Provide the [X, Y] coordinate of the cell's center where the given text is located.  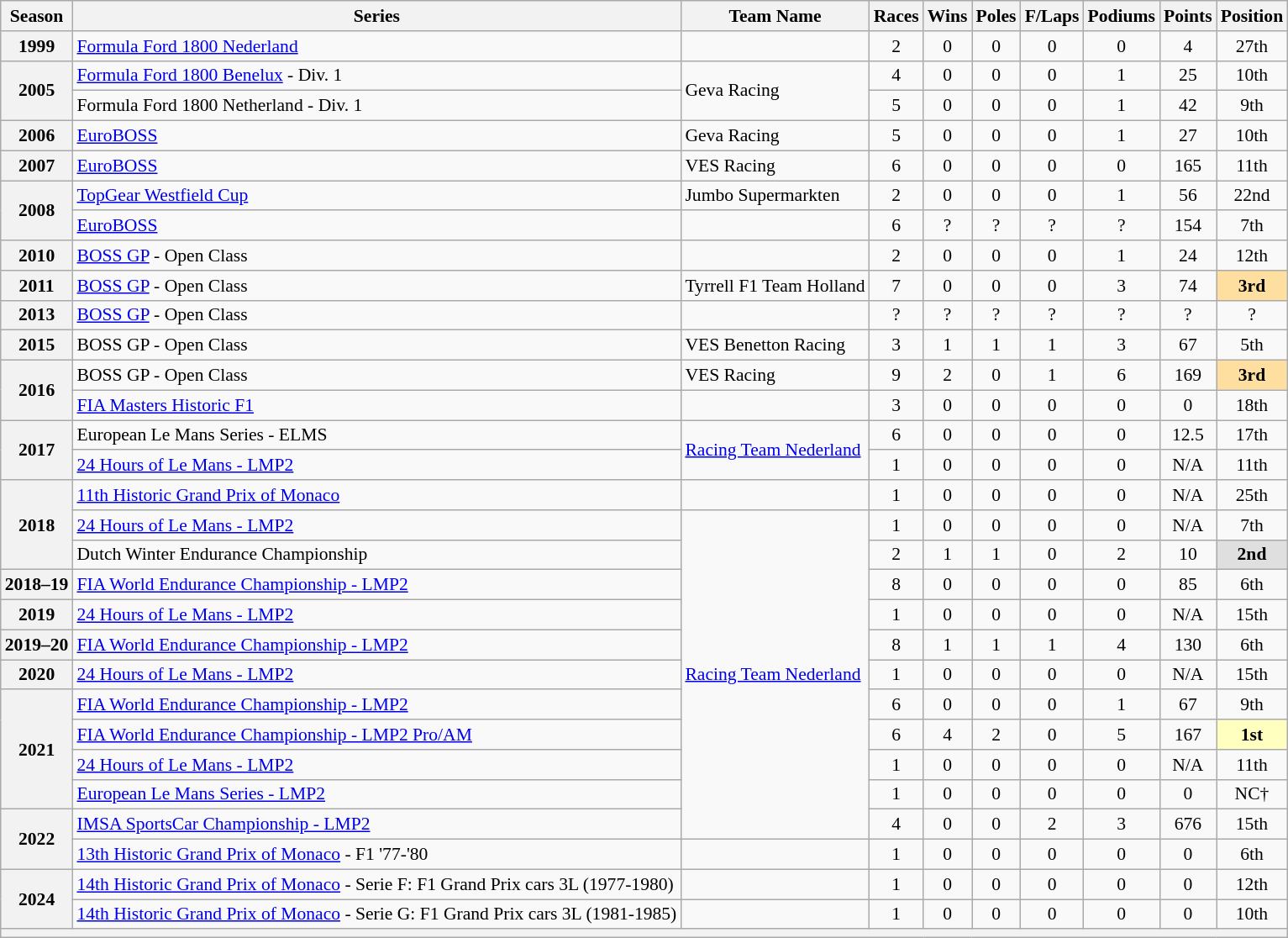
F/Laps [1052, 16]
24 [1188, 256]
13th Historic Grand Prix of Monaco - F1 '77-'80 [376, 855]
27 [1188, 136]
27th [1252, 46]
56 [1188, 196]
Formula Ford 1800 Benelux - Div. 1 [376, 76]
85 [1188, 585]
2021 [37, 750]
FIA World Endurance Championship - LMP2 Pro/AM [376, 735]
7 [896, 286]
5th [1252, 345]
154 [1188, 226]
18th [1252, 405]
Wins [948, 16]
14th Historic Grand Prix of Monaco - Serie G: F1 Grand Prix cars 3L (1981-1985) [376, 914]
2016 [37, 390]
VES Benetton Racing [775, 345]
Points [1188, 16]
Tyrrell F1 Team Holland [775, 286]
Series [376, 16]
Dutch Winter Endurance Championship [376, 555]
17th [1252, 435]
25 [1188, 76]
2017 [37, 451]
9 [896, 376]
TopGear Westfield Cup [376, 196]
22nd [1252, 196]
Formula Ford 1800 Netherland - Div. 1 [376, 106]
12.5 [1188, 435]
2024 [37, 899]
2020 [37, 675]
2008 [37, 210]
NC† [1252, 794]
14th Historic Grand Prix of Monaco - Serie F: F1 Grand Prix cars 3L (1977-1980) [376, 884]
European Le Mans Series - LMP2 [376, 794]
10 [1188, 555]
167 [1188, 735]
Formula Ford 1800 Nederland [376, 46]
IMSA SportsCar Championship - LMP2 [376, 825]
169 [1188, 376]
FIA Masters Historic F1 [376, 405]
Races [896, 16]
European Le Mans Series - ELMS [376, 435]
74 [1188, 286]
Position [1252, 16]
2010 [37, 256]
2006 [37, 136]
2011 [37, 286]
2007 [37, 166]
Jumbo Supermarkten [775, 196]
165 [1188, 166]
1st [1252, 735]
2018 [37, 524]
130 [1188, 645]
2nd [1252, 555]
2005 [37, 91]
Season [37, 16]
676 [1188, 825]
1999 [37, 46]
2013 [37, 315]
11th Historic Grand Prix of Monaco [376, 495]
Poles [996, 16]
2018–19 [37, 585]
Team Name [775, 16]
2022 [37, 839]
Podiums [1122, 16]
2015 [37, 345]
2019 [37, 615]
25th [1252, 495]
42 [1188, 106]
2019–20 [37, 645]
